Search for the cell housing the specified text and yield its [X, Y] center coordinate. 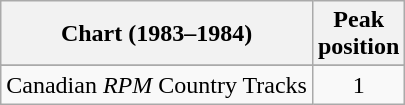
Peakposition [358, 34]
Canadian RPM Country Tracks [157, 85]
1 [358, 85]
Chart (1983–1984) [157, 34]
